Locate the cell with the specified text and output its (x, y) center coordinate. 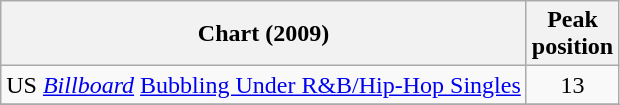
US Billboard Bubbling Under R&B/Hip-Hop Singles (264, 85)
13 (572, 85)
Chart (2009) (264, 34)
Peakposition (572, 34)
